Return [x, y] of the center of cell containing provided text 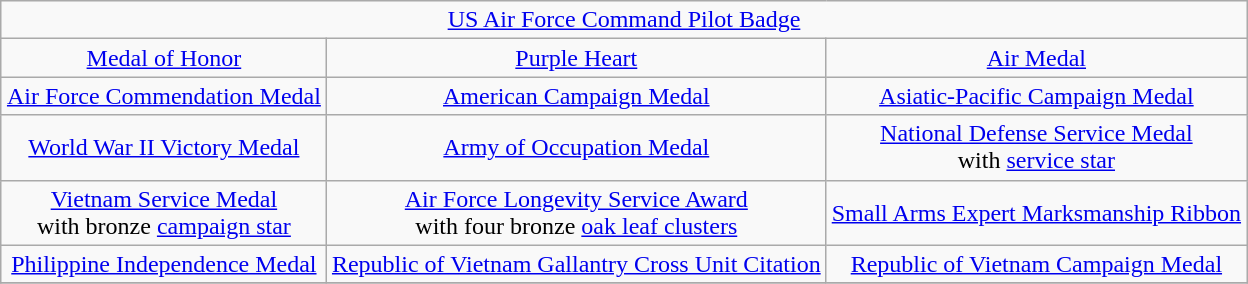
Republic of Vietnam Campaign Medal [1036, 264]
Medal of Honor [164, 58]
Vietnam Service Medalwith bronze campaign star [164, 212]
Army of Occupation Medal [576, 148]
Small Arms Expert Marksmanship Ribbon [1036, 212]
American Campaign Medal [576, 96]
Republic of Vietnam Gallantry Cross Unit Citation [576, 264]
Air Medal [1036, 58]
National Defense Service Medalwith service star [1036, 148]
Air Force Longevity Service Awardwith four bronze oak leaf clusters [576, 212]
Asiatic-Pacific Campaign Medal [1036, 96]
Purple Heart [576, 58]
Air Force Commendation Medal [164, 96]
US Air Force Command Pilot Badge [624, 20]
Philippine Independence Medal [164, 264]
World War II Victory Medal [164, 148]
